For the text-containing cell, return its midpoint in (X, Y) coordinate format. 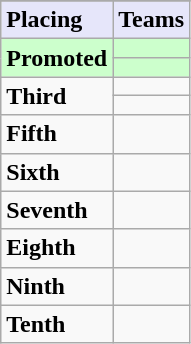
Third (57, 96)
Ninth (57, 286)
Seventh (57, 210)
Sixth (57, 172)
Teams (152, 20)
Promoted (57, 58)
Tenth (57, 324)
Placing (57, 20)
Fifth (57, 134)
Eighth (57, 248)
